Identify which cell holds the provided text, then report its [X, Y] central coordinate. 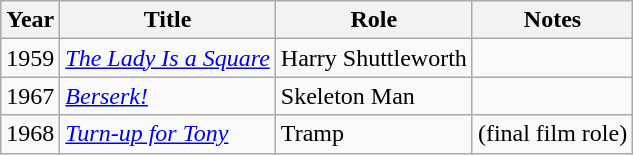
(final film role) [552, 134]
Role [374, 20]
Tramp [374, 134]
Skeleton Man [374, 96]
Harry Shuttleworth [374, 58]
The Lady Is a Square [168, 58]
1967 [30, 96]
1968 [30, 134]
Berserk! [168, 96]
Title [168, 20]
Turn-up for Tony [168, 134]
Year [30, 20]
Notes [552, 20]
1959 [30, 58]
